Determine the (x, y) coordinate at the center of the cell enclosing the given text.  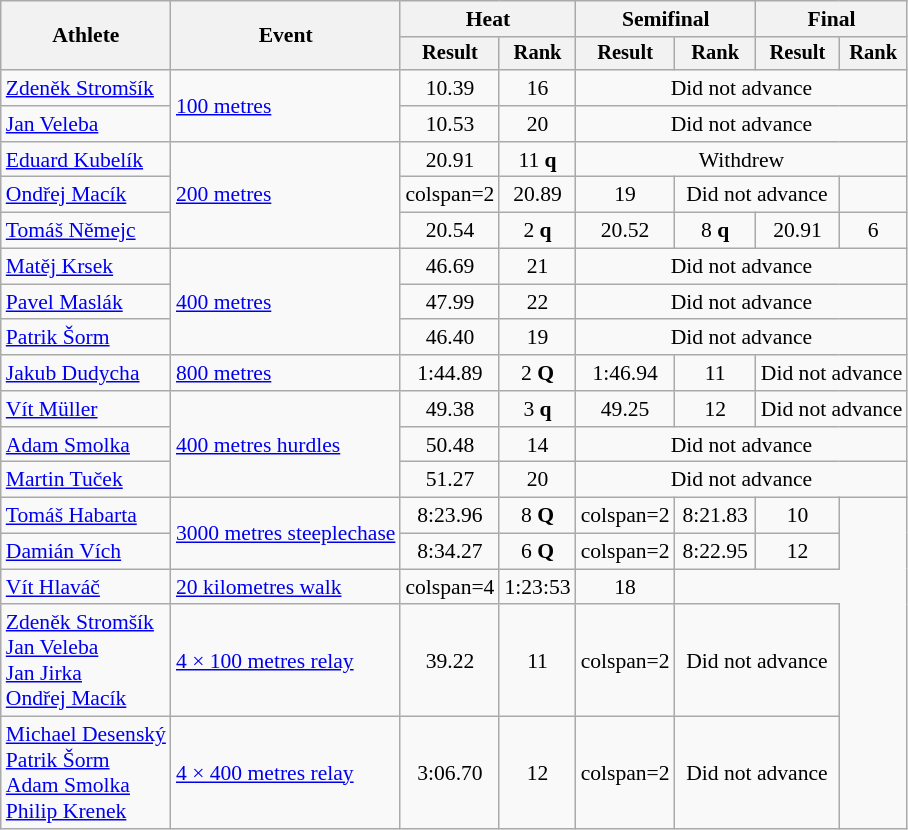
colspan=4 (450, 587)
20 kilometres walk (286, 587)
10 (798, 516)
4 × 400 metres relay (286, 773)
50.48 (450, 445)
6 (873, 231)
Damián Vích (86, 552)
4 × 100 metres relay (286, 661)
Eduard Kubelík (86, 160)
Zdeněk StromšíkJan VelebaJan JirkaOndřej Macík (86, 661)
39.22 (450, 661)
20.54 (450, 231)
Semifinal (666, 19)
10.53 (450, 124)
46.40 (450, 338)
8:34.27 (450, 552)
1:44.89 (450, 373)
21 (537, 267)
14 (537, 445)
46.69 (450, 267)
3 q (537, 409)
8:21.83 (716, 516)
Pavel Maslák (86, 302)
Event (286, 36)
200 metres (286, 196)
51.27 (450, 480)
Ondřej Macík (86, 195)
2 Q (537, 373)
Michael DesenskýPatrik ŠormAdam SmolkaPhilip Krenek (86, 773)
6 Q (537, 552)
400 metres (286, 302)
2 q (537, 231)
1:46.94 (626, 373)
8:23.96 (450, 516)
Vít Müller (86, 409)
Zdeněk Stromšík (86, 88)
Patrik Šorm (86, 338)
11 q (537, 160)
Heat (488, 19)
8:22.95 (716, 552)
8 q (716, 231)
Final (832, 19)
Tomáš Němejc (86, 231)
400 metres hurdles (286, 444)
Athlete (86, 36)
47.99 (450, 302)
1:23:53 (537, 587)
49.38 (450, 409)
100 metres (286, 106)
20.89 (537, 195)
20.52 (626, 231)
49.25 (626, 409)
800 metres (286, 373)
22 (537, 302)
3000 metres steeplechase (286, 534)
18 (626, 587)
10.39 (450, 88)
Jakub Dudycha (86, 373)
Withdrew (742, 160)
Jan Veleba (86, 124)
3:06.70 (450, 773)
Adam Smolka (86, 445)
Martin Tuček (86, 480)
8 Q (537, 516)
16 (537, 88)
Matěj Krsek (86, 267)
Tomáš Habarta (86, 516)
Vít Hlaváč (86, 587)
